Extract the (X, Y) coordinate from the center of the cell holding the provided text.  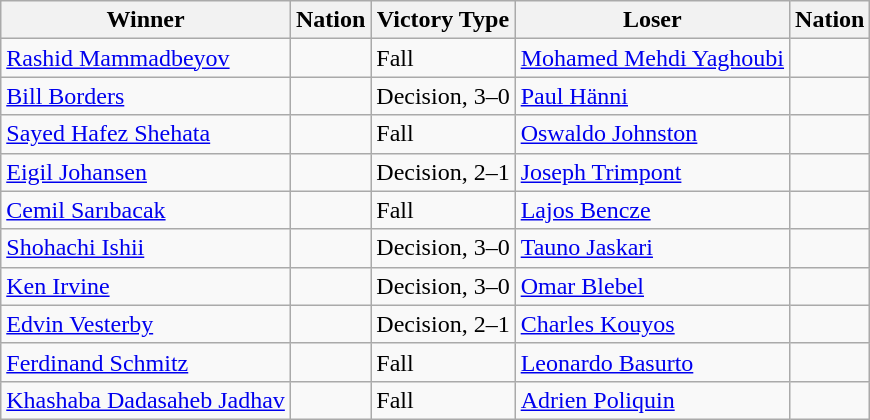
Lajos Bencze (652, 210)
Paul Hänni (652, 96)
Adrien Poliquin (652, 400)
Edvin Vesterby (146, 324)
Khashaba Dadasaheb Jadhav (146, 400)
Mohamed Mehdi Yaghoubi (652, 58)
Charles Kouyos (652, 324)
Bill Borders (146, 96)
Tauno Jaskari (652, 248)
Rashid Mammadbeyov (146, 58)
Eigil Johansen (146, 172)
Leonardo Basurto (652, 362)
Sayed Hafez Shehata (146, 134)
Victory Type (443, 20)
Oswaldo Johnston (652, 134)
Loser (652, 20)
Shohachi Ishii (146, 248)
Ken Irvine (146, 286)
Cemil Sarıbacak (146, 210)
Omar Blebel (652, 286)
Winner (146, 20)
Ferdinand Schmitz (146, 362)
Joseph Trimpont (652, 172)
